Determine the [x, y] coordinate at the center of the cell enclosing the given text.  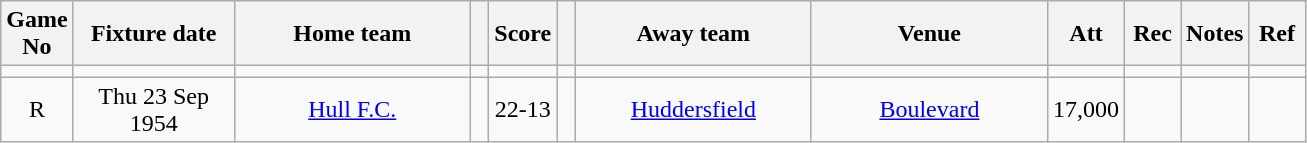
R [37, 110]
Thu 23 Sep 1954 [154, 110]
17,000 [1086, 110]
Away team [693, 34]
Huddersfield [693, 110]
Home team [352, 34]
Venue [929, 34]
Score [523, 34]
Hull F.C. [352, 110]
22-13 [523, 110]
Fixture date [154, 34]
Ref [1277, 34]
Boulevard [929, 110]
Notes [1215, 34]
Att [1086, 34]
Game No [37, 34]
Rec [1153, 34]
